Scan for the cell matching the given text and deliver its [X, Y] coordinate at center. 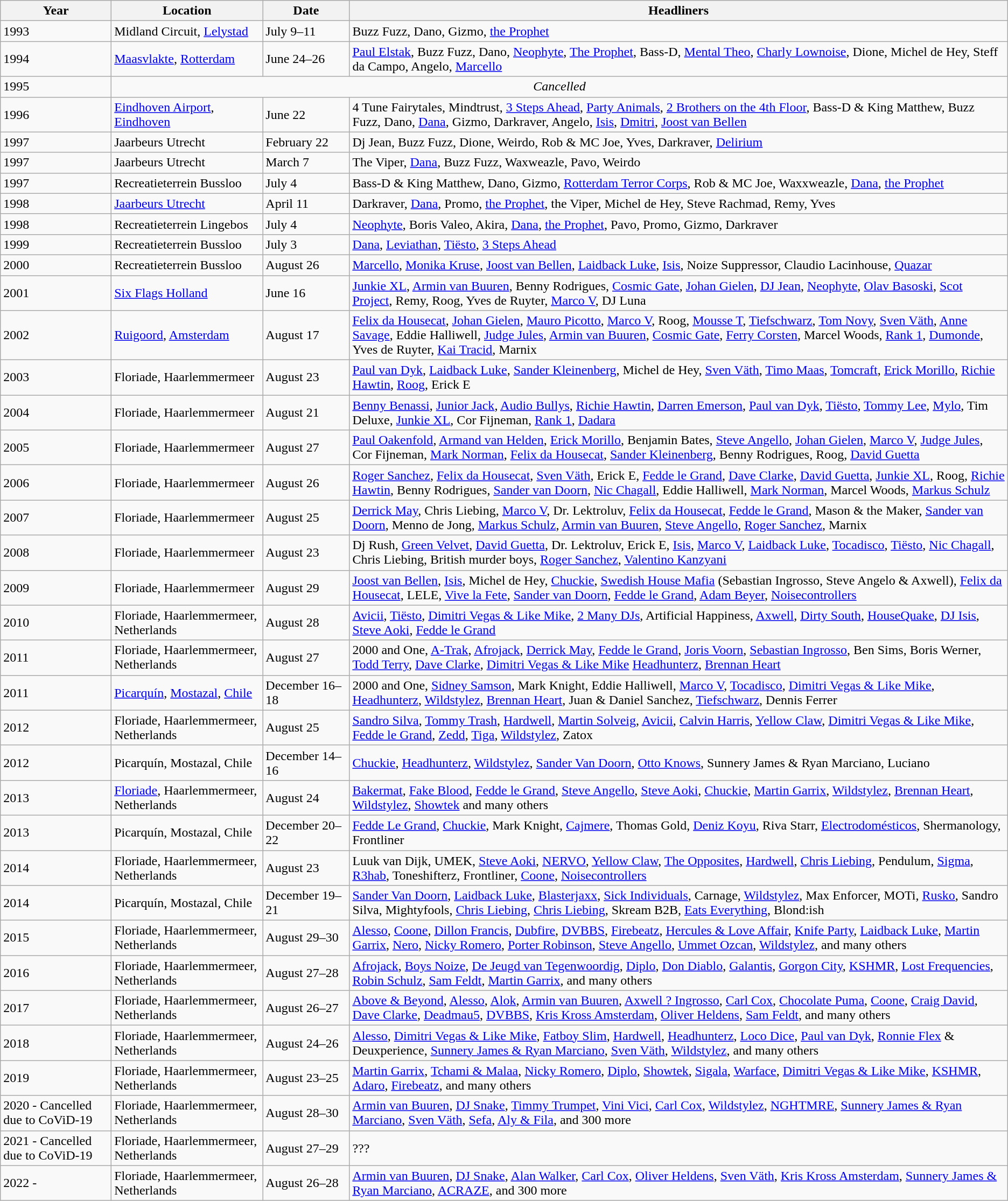
Avicii, Tiësto, Dimitri Vegas & Like Mike, 2 Many DJs, Artificial Happiness, Axwell, Dirty South, HouseQuake, DJ Isis, Steve Aoki, Fedde le Grand [678, 622]
2021 - Cancelled due to CoViD-19 [56, 1148]
July 9–11 [306, 31]
July 3 [306, 244]
Headliners [678, 11]
August 24–26 [306, 1043]
2005 [56, 448]
August 29 [306, 588]
August 29–30 [306, 938]
2003 [56, 378]
2010 [56, 622]
2006 [56, 482]
March 7 [306, 163]
August 28–30 [306, 1113]
1995 [56, 87]
Midland Circuit, Lelystad [187, 31]
2009 [56, 588]
2001 [56, 293]
August 26–28 [306, 1183]
December 16–18 [306, 692]
2017 [56, 1008]
Paul van Dyk, Laidback Luke, Sander Kleinenberg, Michel de Hey, Sven Väth, Timo Maas, Tomcraft, Erick Morillo, Richie Hawtin, Roog, Erick E [678, 378]
August 24 [306, 798]
August 17 [306, 335]
Recreatieterrein Lingebos [187, 224]
August 28 [306, 622]
February 22 [306, 142]
Paul Elstak, Buzz Fuzz, Dano, Neophyte, The Prophet, Bass-D, Mental Theo, Charly Lownoise, Dione, Michel de Hey, Steff da Campo, Angelo, Marcello [678, 59]
June 22 [306, 114]
June 16 [306, 293]
Darkraver, Dana, Promo, the Prophet, the Viper, Michel de Hey, Steve Rachmad, Remy, Yves [678, 203]
1999 [56, 244]
2007 [56, 518]
Dana, Leviathan, Tiësto, 3 Steps Ahead [678, 244]
Six Flags Holland [187, 293]
Cancelled [560, 87]
Dj Jean, Buzz Fuzz, Dione, Weirdo, Rob & MC Joe, Yves, Darkraver, Delirium [678, 142]
Bass-D & King Matthew, Dano, Gizmo, Rotterdam Terror Corps, Rob & MC Joe, Waxxweazle, Dana, the Prophet [678, 183]
Martin Garrix, Tchami & Malaa, Nicky Romero, Diplo, Showtek, Sigala, Warface, Dimitri Vegas & Like Mike, KSHMR, Adaro, Firebeatz, and many others [678, 1078]
June 24–26 [306, 59]
August 27–29 [306, 1148]
2016 [56, 973]
2004 [56, 412]
The Viper, Dana, Buzz Fuzz, Waxweazle, Pavo, Weirdo [678, 163]
August 23–25 [306, 1078]
Chuckie, Headhunterz, Wildstylez, Sander Van Doorn, Otto Knows, Sunnery James & Ryan Marciano, Luciano [678, 762]
2000 [56, 265]
1994 [56, 59]
Maasvlakte, Rotterdam [187, 59]
2002 [56, 335]
Date [306, 11]
August 21 [306, 412]
Location [187, 11]
1996 [56, 114]
August 27–28 [306, 973]
1993 [56, 31]
2008 [56, 552]
December 19–21 [306, 903]
December 14–16 [306, 762]
2019 [56, 1078]
Fedde Le Grand, Chuckie, Mark Knight, Cajmere, Thomas Gold, Deniz Koyu, Riva Starr, Electrodomésticos, Shermanology, Frontliner [678, 832]
December 20–22 [306, 832]
Neophyte, Boris Valeo, Akira, Dana, the Prophet, Pavo, Promo, Gizmo, Darkraver [678, 224]
Eindhoven Airport, Eindhoven [187, 114]
2020 - Cancelled due to CoViD-19 [56, 1113]
April 11 [306, 203]
2022 - [56, 1183]
Buzz Fuzz, Dano, Gizmo, the Prophet [678, 31]
August 26–27 [306, 1008]
Year [56, 11]
??? [678, 1148]
Ruigoord, Amsterdam [187, 335]
2018 [56, 1043]
2015 [56, 938]
Marcello, Monika Kruse, Joost van Bellen, Laidback Luke, Isis, Noize Suppressor, Claudio Lacinhouse, Quazar [678, 265]
